Determine the [x, y] coordinate at the center of the cell enclosing the given text.  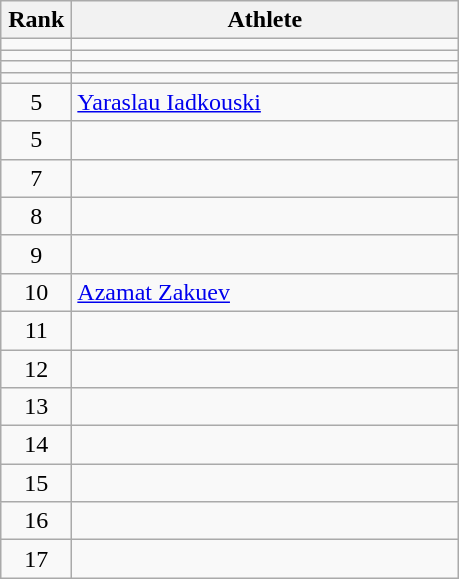
14 [36, 445]
17 [36, 559]
7 [36, 178]
11 [36, 330]
16 [36, 521]
15 [36, 483]
8 [36, 216]
Azamat Zakuev [265, 292]
12 [36, 369]
Rank [36, 20]
10 [36, 292]
13 [36, 407]
Yaraslau Iadkouski [265, 102]
Athlete [265, 20]
9 [36, 254]
